Determine the [x, y] coordinate at the center of the cell enclosing the given text.  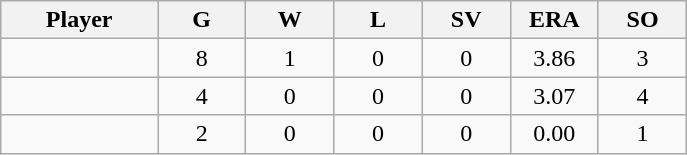
SV [466, 20]
Player [80, 20]
8 [202, 58]
3.07 [554, 96]
SO [642, 20]
3 [642, 58]
W [290, 20]
G [202, 20]
L [378, 20]
3.86 [554, 58]
ERA [554, 20]
0.00 [554, 134]
2 [202, 134]
